Scan for the cell matching the given text and deliver its (x, y) coordinate at center. 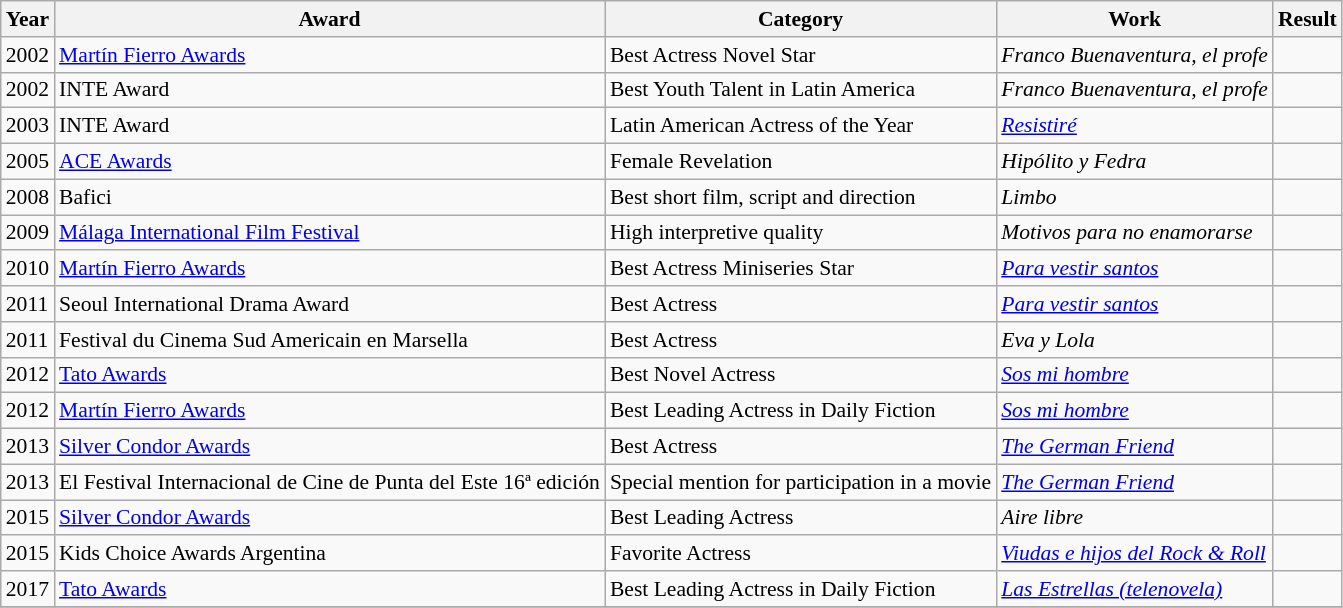
Hipólito y Fedra (1134, 162)
Award (330, 19)
2009 (28, 233)
Las Estrellas (telenovela) (1134, 589)
Motivos para no enamorarse (1134, 233)
Result (1308, 19)
El Festival Internacional de Cine de Punta del Este 16ª edición (330, 482)
Female Revelation (800, 162)
High interpretive quality (800, 233)
2005 (28, 162)
Bafici (330, 197)
Seoul International Drama Award (330, 304)
2008 (28, 197)
Category (800, 19)
Best Actress Novel Star (800, 55)
Kids Choice Awards Argentina (330, 554)
Work (1134, 19)
Best Novel Actress (800, 375)
Best short film, script and direction (800, 197)
2003 (28, 126)
Festival du Cinema Sud Americain en Marsella (330, 340)
Málaga International Film Festival (330, 233)
ACE Awards (330, 162)
Best Leading Actress (800, 518)
Resistiré (1134, 126)
Aire libre (1134, 518)
Limbo (1134, 197)
Viudas e hijos del Rock & Roll (1134, 554)
2010 (28, 269)
Special mention for participation in a movie (800, 482)
Latin American Actress of the Year (800, 126)
Best Youth Talent in Latin America (800, 90)
Eva y Lola (1134, 340)
Year (28, 19)
Best Actress Miniseries Star (800, 269)
Favorite Actress (800, 554)
2017 (28, 589)
